Scan for the cell matching the given text and deliver its [X, Y] coordinate at center. 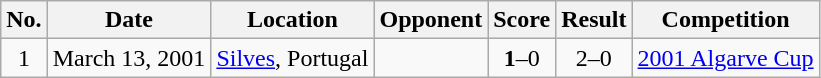
1 [24, 58]
Competition [726, 20]
Opponent [431, 20]
Silves, Portugal [292, 58]
March 13, 2001 [129, 58]
Date [129, 20]
Result [594, 20]
2001 Algarve Cup [726, 58]
1–0 [522, 58]
Location [292, 20]
Score [522, 20]
2–0 [594, 58]
No. [24, 20]
